Detect which cell encompasses the target text, then output its [X, Y] center coordinate. 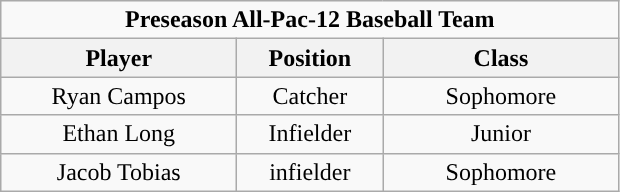
Catcher [310, 96]
Infielder [310, 134]
Player [119, 58]
Jacob Tobias [119, 172]
infielder [310, 172]
Position [310, 58]
Ethan Long [119, 134]
Ryan Campos [119, 96]
Junior [501, 134]
Class [501, 58]
Preseason All-Pac-12 Baseball Team [310, 20]
